Determine the (X, Y) coordinate at the center of the cell enclosing the given text.  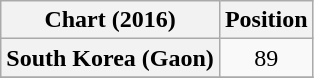
89 (266, 58)
Position (266, 20)
South Korea (Gaon) (110, 58)
Chart (2016) (110, 20)
